Search for the cell housing the specified text and yield its (X, Y) center coordinate. 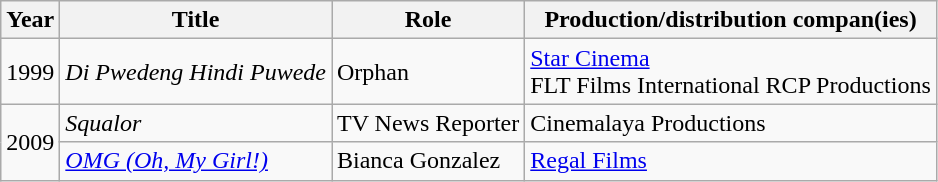
Year (30, 20)
OMG (Oh, My Girl!) (196, 161)
Title (196, 20)
Cinemalaya Productions (731, 123)
Bianca Gonzalez (428, 161)
1999 (30, 72)
Star CinemaFLT Films International RCP Productions (731, 72)
Orphan (428, 72)
Di Pwedeng Hindi Puwede (196, 72)
Regal Films (731, 161)
TV News Reporter (428, 123)
Production/distribution compan(ies) (731, 20)
Squalor (196, 123)
2009 (30, 142)
Role (428, 20)
